Search for the cell housing the specified text and yield its (X, Y) center coordinate. 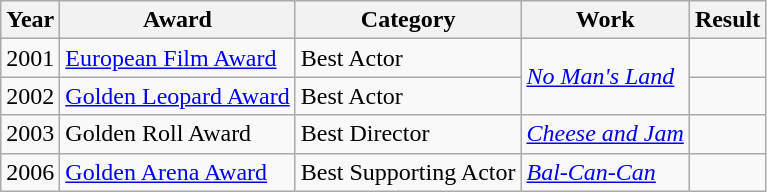
Cheese and Jam (605, 134)
2002 (30, 96)
2001 (30, 58)
No Man's Land (605, 77)
Golden Roll Award (178, 134)
Golden Arena Award (178, 172)
2006 (30, 172)
Work (605, 20)
European Film Award (178, 58)
Category (408, 20)
Award (178, 20)
Year (30, 20)
Bal-Can-Can (605, 172)
Golden Leopard Award (178, 96)
Result (727, 20)
2003 (30, 134)
Best Director (408, 134)
Best Supporting Actor (408, 172)
